From the cell containing the given text, extract its center point as [X, Y] coordinate. 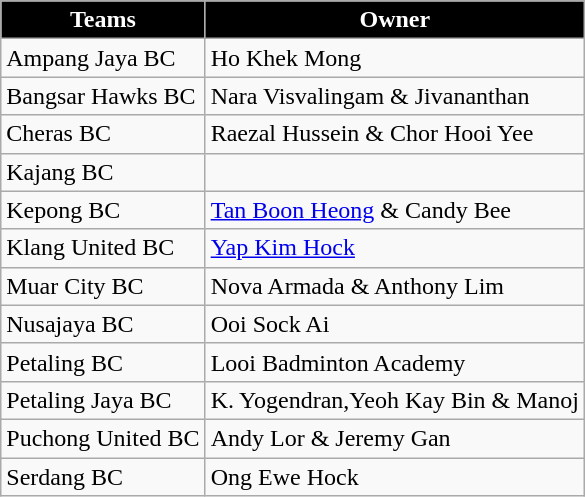
Raezal Hussein & Chor Hooi Yee [394, 134]
Teams [103, 20]
Andy Lor & Jeremy Gan [394, 438]
Serdang BC [103, 477]
Petaling Jaya BC [103, 400]
Nara Visvalingam & Jivananthan [394, 96]
Nusajaya BC [103, 324]
Petaling BC [103, 362]
Kajang BC [103, 172]
Ho Khek Mong [394, 58]
Muar City BC [103, 286]
Cheras BC [103, 134]
K. Yogendran,Yeoh Kay Bin & Manoj [394, 400]
Looi Badminton Academy [394, 362]
Ampang Jaya BC [103, 58]
Puchong United BC [103, 438]
Owner [394, 20]
Bangsar Hawks BC [103, 96]
Nova Armada & Anthony Lim [394, 286]
Ong Ewe Hock [394, 477]
Klang United BC [103, 248]
Ooi Sock Ai [394, 324]
Tan Boon Heong & Candy Bee [394, 210]
Yap Kim Hock [394, 248]
Kepong BC [103, 210]
